Pinpoint the cell where the given text exists, returning its (x, y) midpoint coordinate. 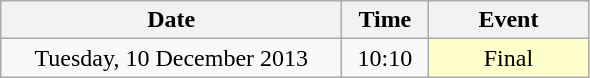
Tuesday, 10 December 2013 (172, 58)
Event (508, 20)
Time (385, 20)
10:10 (385, 58)
Final (508, 58)
Date (172, 20)
